Find where the given text appears and provide that cell's center as [X, Y] coordinate. 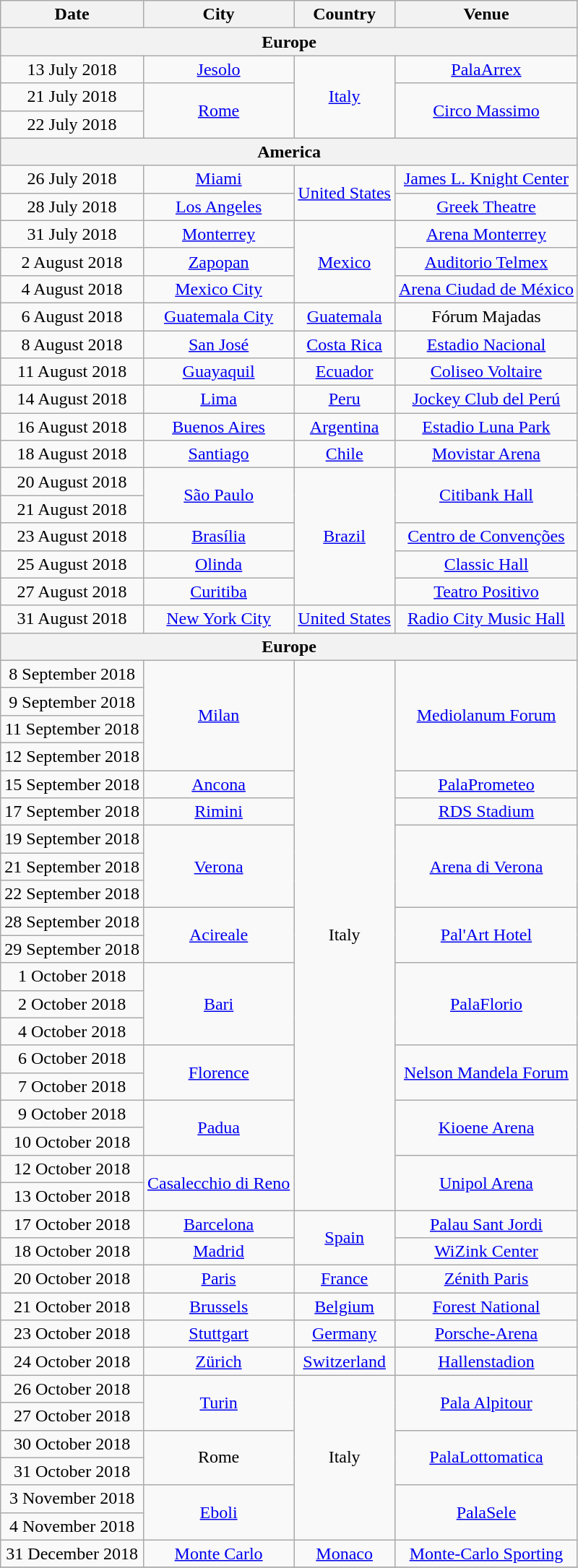
31 October 2018 [72, 1471]
New York City [218, 619]
Circo Massimo [486, 111]
3 November 2018 [72, 1499]
Nelson Mandela Forum [486, 1073]
Milan [218, 715]
9 October 2018 [72, 1114]
Buenos Aires [218, 427]
Unipol Arena [486, 1182]
PalaSele [486, 1512]
Costa Rica [345, 345]
Florence [218, 1073]
Olinda [218, 564]
11 September 2018 [72, 729]
Germany [345, 1334]
Santiago [218, 454]
Argentina [345, 427]
Centro de Convenções [486, 537]
Guatemala City [218, 316]
Spain [345, 1238]
PalaLottomatica [486, 1457]
2 August 2018 [72, 261]
Radio City Music Hall [486, 619]
Zürich [218, 1361]
Padua [218, 1127]
Zénith Paris [486, 1279]
Estadio Luna Park [486, 427]
Miami [218, 179]
Kioene Arena [486, 1127]
12 October 2018 [72, 1169]
8 September 2018 [72, 674]
28 September 2018 [72, 922]
RDS Stadium [486, 812]
15 September 2018 [72, 784]
7 October 2018 [72, 1086]
23 October 2018 [72, 1334]
27 October 2018 [72, 1416]
Zapopan [218, 261]
18 August 2018 [72, 454]
Monterrey [218, 234]
Date [72, 14]
26 October 2018 [72, 1389]
27 August 2018 [72, 592]
Hallenstadion [486, 1361]
Peru [345, 399]
4 August 2018 [72, 289]
Country [345, 14]
Arena Monterrey [486, 234]
Belgium [345, 1307]
WiZink Center [486, 1252]
Stuttgart [218, 1334]
City [218, 14]
Monte Carlo [218, 1554]
Bari [218, 1004]
Rimini [218, 812]
13 July 2018 [72, 69]
Turin [218, 1403]
Lima [218, 399]
Guatemala [345, 316]
22 July 2018 [72, 124]
Citibank Hall [486, 495]
James L. Knight Center [486, 179]
Ancona [218, 784]
Mediolanum Forum [486, 715]
17 September 2018 [72, 812]
20 October 2018 [72, 1279]
Forest National [486, 1307]
22 September 2018 [72, 894]
31 December 2018 [72, 1554]
30 October 2018 [72, 1444]
Acireale [218, 935]
20 August 2018 [72, 482]
Venue [486, 14]
12 September 2018 [72, 756]
São Paulo [218, 495]
13 October 2018 [72, 1196]
Brussels [218, 1307]
Fórum Majadas [486, 316]
Jesolo [218, 69]
Casalecchio di Reno [218, 1182]
6 October 2018 [72, 1059]
America [289, 152]
Monte-Carlo Sporting [486, 1554]
2 October 2018 [72, 1004]
Eboli [218, 1512]
1 October 2018 [72, 976]
Jockey Club del Perú [486, 399]
29 September 2018 [72, 949]
19 September 2018 [72, 839]
21 September 2018 [72, 867]
21 July 2018 [72, 97]
Guayaquil [218, 372]
PalaArrex [486, 69]
France [345, 1279]
Brasília [218, 537]
31 July 2018 [72, 234]
18 October 2018 [72, 1252]
Brazil [345, 537]
Classic Hall [486, 564]
San José [218, 345]
Monaco [345, 1554]
24 October 2018 [72, 1361]
11 August 2018 [72, 372]
16 August 2018 [72, 427]
Madrid [218, 1252]
31 August 2018 [72, 619]
PalaFlorio [486, 1004]
9 September 2018 [72, 701]
14 August 2018 [72, 399]
26 July 2018 [72, 179]
Teatro Positivo [486, 592]
Mexico [345, 261]
28 July 2018 [72, 207]
17 October 2018 [72, 1224]
Arena Ciudad de México [486, 289]
Auditorio Telmex [486, 261]
Movistar Arena [486, 454]
8 August 2018 [72, 345]
Greek Theatre [486, 207]
6 August 2018 [72, 316]
21 October 2018 [72, 1307]
Palau Sant Jordi [486, 1224]
4 October 2018 [72, 1031]
PalaPrometeo [486, 784]
25 August 2018 [72, 564]
Switzerland [345, 1361]
Los Angeles [218, 207]
Pala Alpitour [486, 1403]
10 October 2018 [72, 1141]
Curitiba [218, 592]
Verona [218, 867]
Coliseo Voltaire [486, 372]
Paris [218, 1279]
Estadio Nacional [486, 345]
21 August 2018 [72, 509]
Barcelona [218, 1224]
Ecuador [345, 372]
Arena di Verona [486, 867]
Chile [345, 454]
23 August 2018 [72, 537]
4 November 2018 [72, 1526]
Pal'Art Hotel [486, 935]
Porsche-Arena [486, 1334]
Mexico City [218, 289]
